Identify which cell holds the provided text, then report its (X, Y) central coordinate. 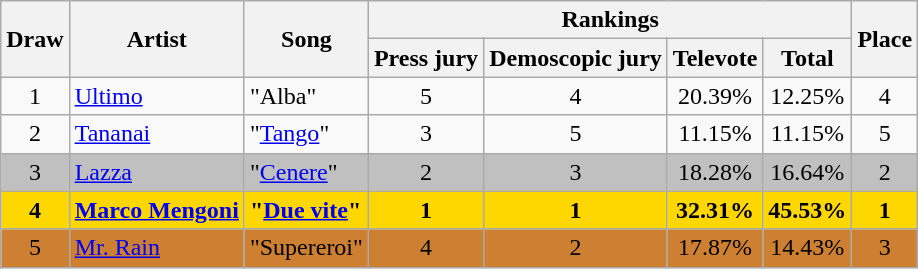
16.64% (808, 172)
Mr. Rain (156, 248)
"Tango" (306, 134)
Draw (35, 39)
Press jury (426, 58)
Tananai (156, 134)
Rankings (610, 20)
Total (808, 58)
Demoscopic jury (576, 58)
"Supereroi" (306, 248)
Song (306, 39)
45.53% (808, 210)
Artist (156, 39)
32.31% (714, 210)
12.25% (808, 96)
18.28% (714, 172)
14.43% (808, 248)
Place (885, 39)
20.39% (714, 96)
Ultimo (156, 96)
"Alba" (306, 96)
"Due vite" (306, 210)
Marco Mengoni (156, 210)
17.87% (714, 248)
"Cenere" (306, 172)
Televote (714, 58)
Lazza (156, 172)
